Search for the cell housing the specified text and yield its (X, Y) center coordinate. 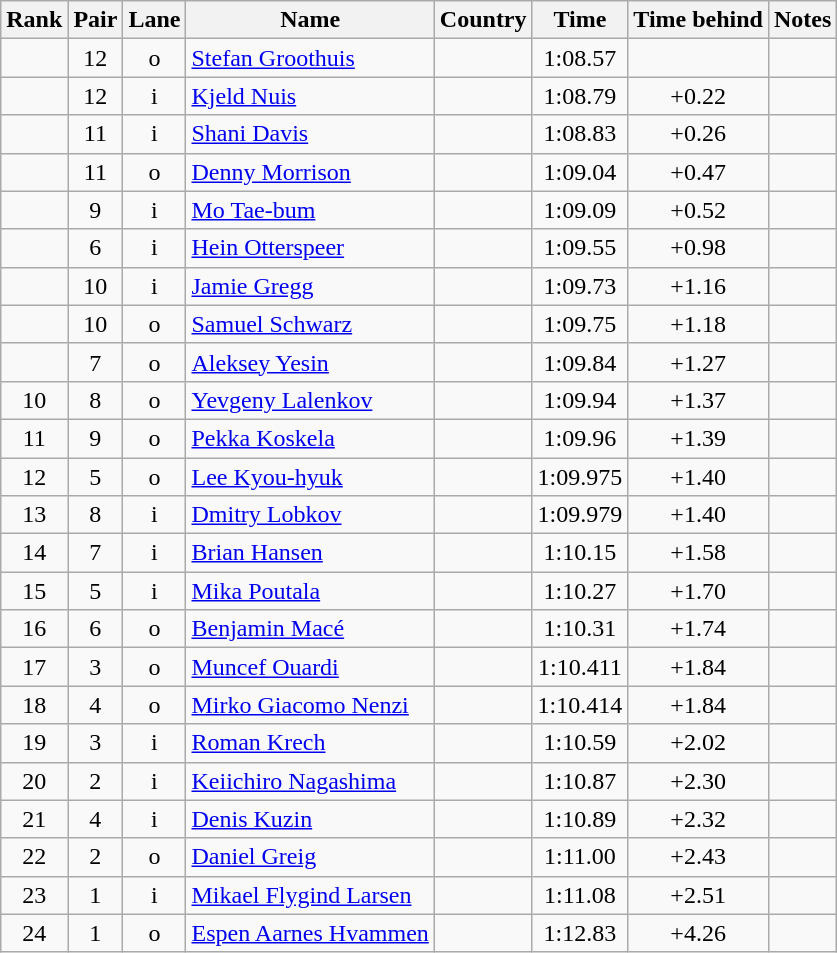
1:09.94 (580, 400)
Denny Morrison (310, 172)
14 (34, 553)
1:10.87 (580, 781)
1:10.27 (580, 591)
Roman Krech (310, 743)
+0.26 (698, 134)
Keiichiro Nagashima (310, 781)
Lee Kyou-hyuk (310, 477)
1:10.89 (580, 819)
Kjeld Nuis (310, 96)
1:09.96 (580, 438)
21 (34, 819)
+2.30 (698, 781)
1:10.414 (580, 705)
Daniel Greig (310, 857)
Pair (96, 20)
16 (34, 629)
Samuel Schwarz (310, 324)
Brian Hansen (310, 553)
Name (310, 20)
1:10.15 (580, 553)
1:10.31 (580, 629)
Shani Davis (310, 134)
Yevgeny Lalenkov (310, 400)
+1.37 (698, 400)
1:08.57 (580, 58)
+1.27 (698, 362)
1:11.08 (580, 895)
Denis Kuzin (310, 819)
17 (34, 667)
1:09.75 (580, 324)
Time (580, 20)
+1.58 (698, 553)
1:09.979 (580, 515)
+4.26 (698, 933)
+0.98 (698, 248)
Time behind (698, 20)
Stefan Groothuis (310, 58)
+1.18 (698, 324)
18 (34, 705)
22 (34, 857)
+1.16 (698, 286)
20 (34, 781)
Pekka Koskela (310, 438)
Dmitry Lobkov (310, 515)
+0.22 (698, 96)
Rank (34, 20)
13 (34, 515)
Benjamin Macé (310, 629)
+1.70 (698, 591)
23 (34, 895)
+2.02 (698, 743)
15 (34, 591)
+1.74 (698, 629)
1:09.04 (580, 172)
Hein Otterspeer (310, 248)
24 (34, 933)
1:08.83 (580, 134)
1:10.59 (580, 743)
+0.52 (698, 210)
1:08.79 (580, 96)
19 (34, 743)
Aleksey Yesin (310, 362)
+2.51 (698, 895)
Muncef Ouardi (310, 667)
+1.39 (698, 438)
Mikael Flygind Larsen (310, 895)
Lane (154, 20)
1:09.55 (580, 248)
Mika Poutala (310, 591)
Mirko Giacomo Nenzi (310, 705)
+2.43 (698, 857)
Jamie Gregg (310, 286)
1:12.83 (580, 933)
1:11.00 (580, 857)
Notes (802, 20)
+2.32 (698, 819)
+0.47 (698, 172)
Mo Tae-bum (310, 210)
1:09.975 (580, 477)
1:09.73 (580, 286)
1:10.411 (580, 667)
Country (483, 20)
1:09.09 (580, 210)
Espen Aarnes Hvammen (310, 933)
1:09.84 (580, 362)
